Identify which cell holds the provided text, then report its (x, y) central coordinate. 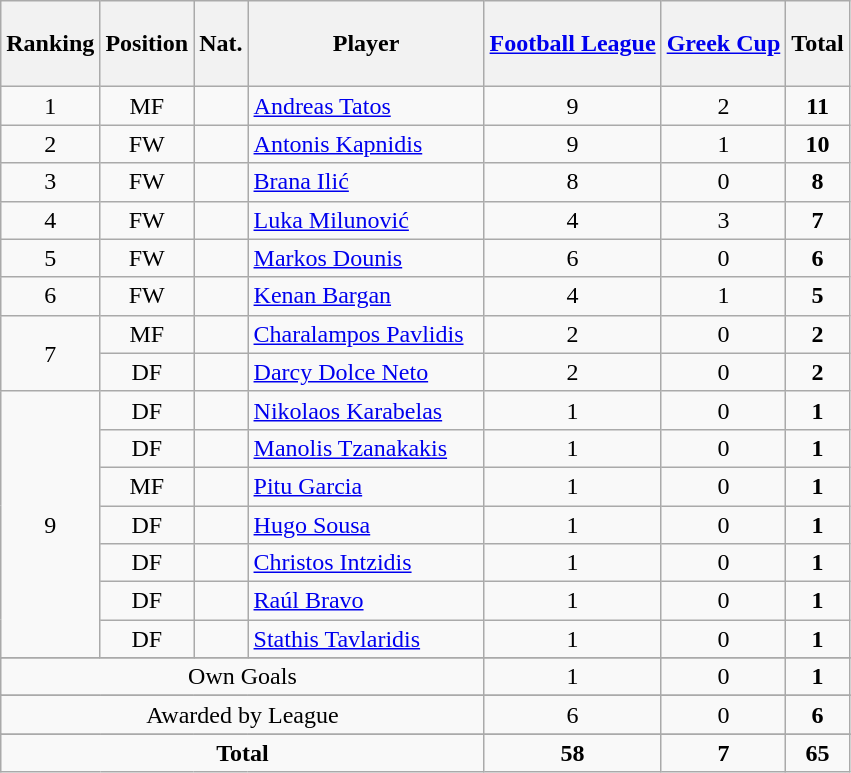
Brana Ilić (366, 182)
58 (572, 753)
Kenan Bargan (366, 296)
Luka Milunović (366, 220)
Nikolaos Karabelas (366, 410)
Manolis Tzanakakis (366, 448)
Greek Cup (724, 44)
Darcy Dolce Neto (366, 372)
Pitu Garcia (366, 486)
Raúl Bravo (366, 601)
Hugo Sousa (366, 525)
Christos Intzidis (366, 563)
Andreas Tatos (366, 106)
Ranking (50, 44)
Nat. (221, 44)
Stathis Tavlaridis (366, 639)
Awarded by League (242, 715)
Charalampos Pavlidis (366, 334)
Position (147, 44)
Football League (572, 44)
Own Goals (242, 677)
65 (818, 753)
10 (818, 144)
11 (818, 106)
Player (366, 44)
Markos Dounis (366, 258)
Antonis Kapnidis (366, 144)
